Output the (x, y) coordinate of the center of the cell containing the given text.  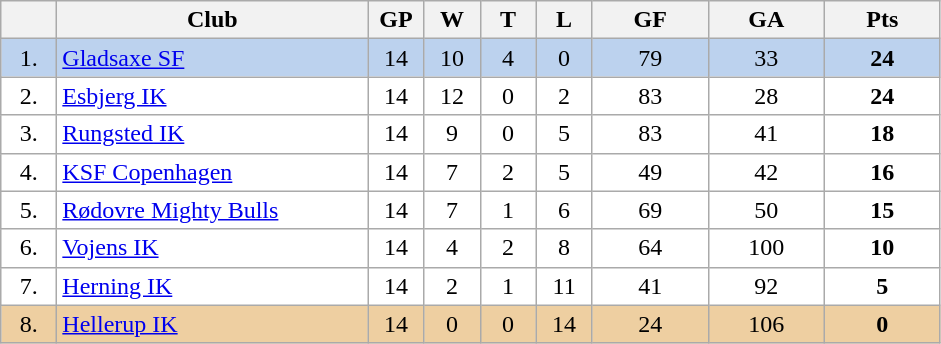
28 (766, 96)
79 (650, 58)
11 (564, 286)
3. (29, 134)
Pts (882, 20)
1. (29, 58)
18 (882, 134)
Herning IK (212, 286)
Rødovre Mighty Bulls (212, 210)
69 (650, 210)
8. (29, 324)
GF (650, 20)
Esbjerg IK (212, 96)
50 (766, 210)
64 (650, 248)
T (508, 20)
42 (766, 172)
KSF Copenhagen (212, 172)
Hellerup IK (212, 324)
7. (29, 286)
2. (29, 96)
GA (766, 20)
W (452, 20)
15 (882, 210)
12 (452, 96)
GP (396, 20)
6. (29, 248)
Gladsaxe SF (212, 58)
L (564, 20)
4. (29, 172)
6 (564, 210)
49 (650, 172)
100 (766, 248)
8 (564, 248)
33 (766, 58)
9 (452, 134)
Club (212, 20)
5. (29, 210)
Rungsted IK (212, 134)
Vojens IK (212, 248)
16 (882, 172)
106 (766, 324)
92 (766, 286)
